Pinpoint the cell where the given text exists, returning its (X, Y) midpoint coordinate. 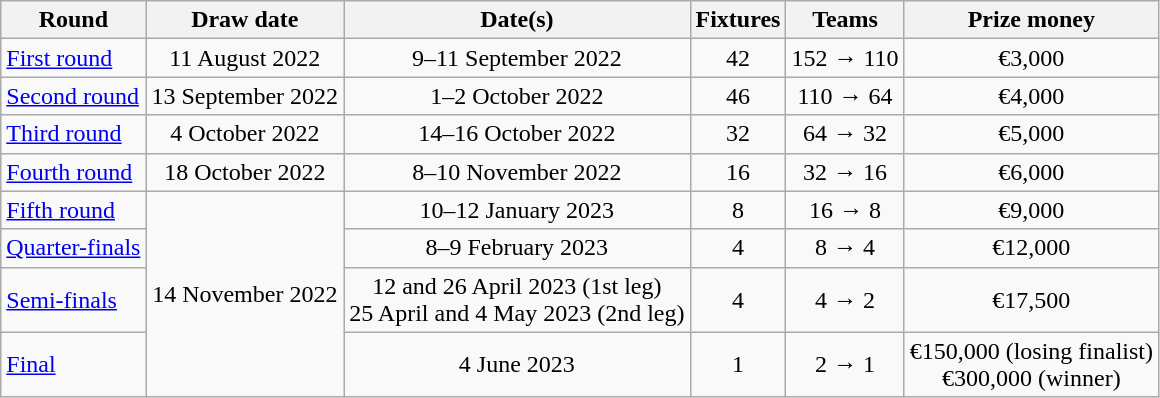
8–9 February 2023 (517, 248)
1 (738, 364)
4 June 2023 (517, 364)
42 (738, 58)
8 → 4 (845, 248)
1–2 October 2022 (517, 96)
16 → 8 (845, 210)
4 October 2022 (245, 134)
Fixtures (738, 20)
8–10 November 2022 (517, 172)
Fifth round (74, 210)
€17,500 (1031, 300)
Second round (74, 96)
110 → 64 (845, 96)
11 August 2022 (245, 58)
Fourth round (74, 172)
Date(s) (517, 20)
18 October 2022 (245, 172)
4 → 2 (845, 300)
14–16 October 2022 (517, 134)
12 and 26 April 2023 (1st leg)25 April and 4 May 2023 (2nd leg) (517, 300)
First round (74, 58)
Final (74, 364)
16 (738, 172)
€3,000 (1031, 58)
8 (738, 210)
€9,000 (1031, 210)
€4,000 (1031, 96)
10–12 January 2023 (517, 210)
Draw date (245, 20)
€6,000 (1031, 172)
€150,000 (losing finalist)€300,000 (winner) (1031, 364)
9–11 September 2022 (517, 58)
Quarter-finals (74, 248)
Third round (74, 134)
152 → 110 (845, 58)
Prize money (1031, 20)
2 → 1 (845, 364)
32 (738, 134)
Round (74, 20)
14 November 2022 (245, 294)
€5,000 (1031, 134)
64 → 32 (845, 134)
Teams (845, 20)
€12,000 (1031, 248)
46 (738, 96)
32 → 16 (845, 172)
13 September 2022 (245, 96)
Semi-finals (74, 300)
